From the cell containing the given text, extract its center point as [X, Y] coordinate. 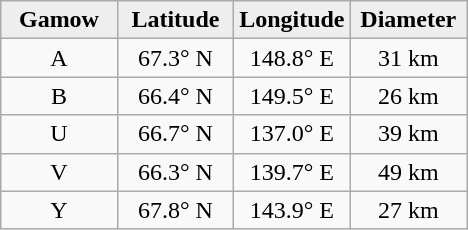
27 km [408, 210]
V [59, 172]
149.5° E [292, 96]
66.3° N [175, 172]
143.9° E [292, 210]
Gamow [59, 20]
66.4° N [175, 96]
A [59, 58]
67.3° N [175, 58]
39 km [408, 134]
Y [59, 210]
26 km [408, 96]
U [59, 134]
139.7° E [292, 172]
137.0° E [292, 134]
Latitude [175, 20]
49 km [408, 172]
148.8° E [292, 58]
Diameter [408, 20]
67.8° N [175, 210]
B [59, 96]
Longitude [292, 20]
66.7° N [175, 134]
31 km [408, 58]
